Pinpoint the cell where the given text exists, returning its [x, y] midpoint coordinate. 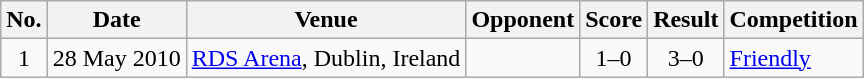
3–0 [686, 58]
Result [686, 20]
RDS Arena, Dublin, Ireland [326, 58]
28 May 2010 [116, 58]
Venue [326, 20]
1–0 [614, 58]
No. [24, 20]
1 [24, 58]
Competition [794, 20]
Opponent [523, 20]
Date [116, 20]
Friendly [794, 58]
Score [614, 20]
